Identify which cell holds the provided text, then report its [X, Y] central coordinate. 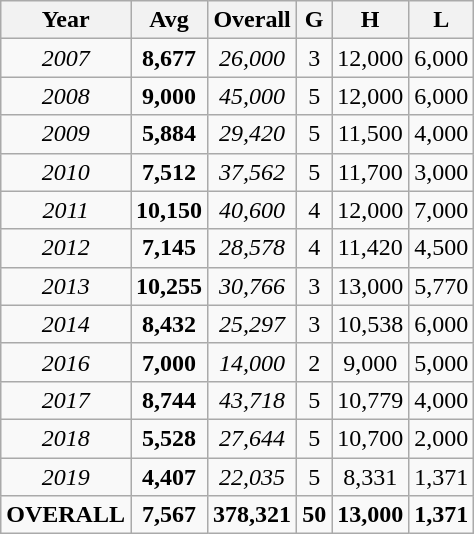
40,600 [252, 210]
10,779 [370, 400]
50 [314, 515]
Overall [252, 20]
378,321 [252, 515]
2008 [66, 96]
5,528 [168, 438]
11,700 [370, 172]
2019 [66, 477]
45,000 [252, 96]
2013 [66, 286]
2011 [66, 210]
2012 [66, 248]
5,884 [168, 134]
29,420 [252, 134]
2010 [66, 172]
4,407 [168, 477]
Year [66, 20]
8,331 [370, 477]
4,500 [442, 248]
2018 [66, 438]
2 [314, 362]
L [442, 20]
H [370, 20]
7,145 [168, 248]
G [314, 20]
2014 [66, 324]
27,644 [252, 438]
2017 [66, 400]
7,567 [168, 515]
28,578 [252, 248]
11,500 [370, 134]
2,000 [442, 438]
10,538 [370, 324]
OVERALL [66, 515]
10,150 [168, 210]
37,562 [252, 172]
43,718 [252, 400]
5,770 [442, 286]
14,000 [252, 362]
Avg [168, 20]
25,297 [252, 324]
2007 [66, 58]
5,000 [442, 362]
22,035 [252, 477]
8,432 [168, 324]
2009 [66, 134]
10,700 [370, 438]
8,677 [168, 58]
7,512 [168, 172]
30,766 [252, 286]
3,000 [442, 172]
26,000 [252, 58]
8,744 [168, 400]
2016 [66, 362]
10,255 [168, 286]
11,420 [370, 248]
